Identify which cell holds the provided text, then report its [x, y] central coordinate. 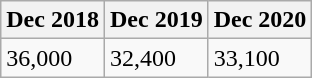
32,400 [156, 58]
Dec 2019 [156, 20]
Dec 2018 [53, 20]
36,000 [53, 58]
33,100 [260, 58]
Dec 2020 [260, 20]
